Return the [X, Y] coordinate for the center point of the cell that contains the specified text.  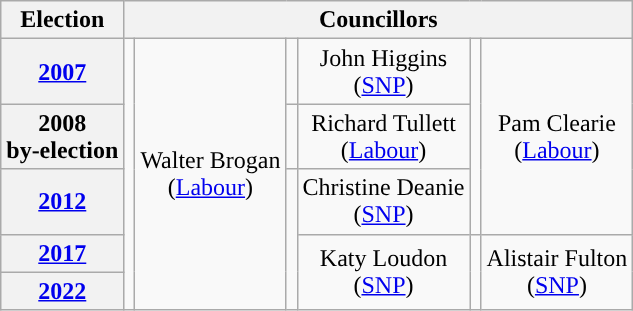
Councillors [378, 20]
John Higgins(SNP) [384, 72]
Katy Loudon(SNP) [384, 272]
Pam Clearie(Labour) [557, 136]
Christine Deanie(SNP) [384, 202]
2012 [62, 202]
Election [62, 20]
2008by-election [62, 136]
Richard Tullett(Labour) [384, 136]
Walter Brogan(Labour) [210, 174]
Alistair Fulton(SNP) [557, 272]
2007 [62, 72]
2017 [62, 253]
2022 [62, 291]
